Find where the given text appears and provide that cell's center as (x, y) coordinate. 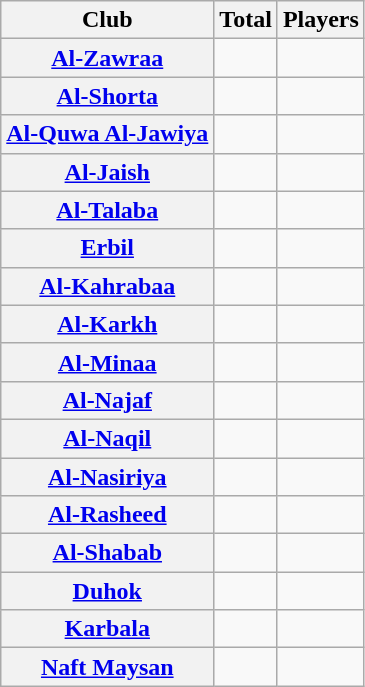
Al-Quwa Al-Jawiya (108, 134)
Al-Nasiriya (108, 477)
Al-Shorta (108, 96)
Al-Talaba (108, 210)
Erbil (108, 248)
Al-Zawraa (108, 58)
Naft Maysan (108, 667)
Al-Naqil (108, 438)
Al-Karkh (108, 324)
Club (108, 20)
Al-Jaish (108, 172)
Players (320, 20)
Al-Shabab (108, 553)
Al-Rasheed (108, 515)
Al-Minaa (108, 362)
Karbala (108, 629)
Al-Kahrabaa (108, 286)
Duhok (108, 591)
Al-Najaf (108, 400)
Total (246, 20)
